Pinpoint the cell where the given text exists, returning its [x, y] midpoint coordinate. 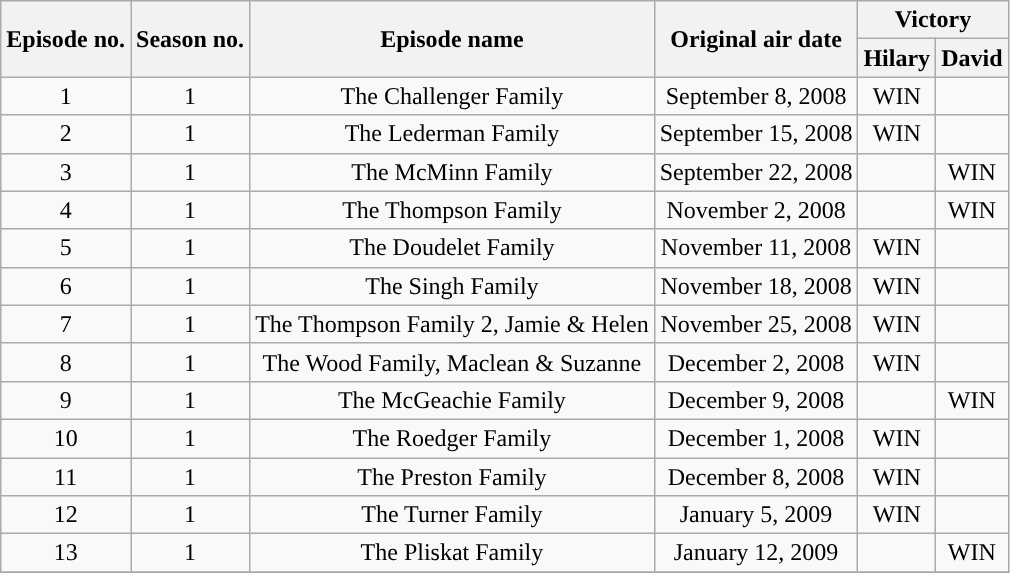
7 [66, 324]
Episode no. [66, 39]
December 8, 2008 [756, 477]
The Challenger Family [452, 96]
5 [66, 248]
Hilary [897, 58]
The Doudelet Family [452, 248]
8 [66, 362]
The Pliskat Family [452, 553]
January 5, 2009 [756, 515]
11 [66, 477]
January 12, 2009 [756, 553]
November 18, 2008 [756, 286]
The Lederman Family [452, 134]
Original air date [756, 39]
December 9, 2008 [756, 400]
November 2, 2008 [756, 210]
December 1, 2008 [756, 438]
Season no. [190, 39]
November 25, 2008 [756, 324]
December 2, 2008 [756, 362]
12 [66, 515]
10 [66, 438]
September 22, 2008 [756, 172]
6 [66, 286]
3 [66, 172]
The Thompson Family 2, Jamie & Helen [452, 324]
Victory [933, 20]
13 [66, 553]
The Roedger Family [452, 438]
The Wood Family, Maclean & Suzanne [452, 362]
Episode name [452, 39]
The Thompson Family [452, 210]
David [972, 58]
The Preston Family [452, 477]
September 15, 2008 [756, 134]
November 11, 2008 [756, 248]
9 [66, 400]
The Turner Family [452, 515]
The McGeachie Family [452, 400]
September 8, 2008 [756, 96]
2 [66, 134]
4 [66, 210]
The Singh Family [452, 286]
The McMinn Family [452, 172]
